Provide the [x, y] coordinate of the cell's center where the given text is located.  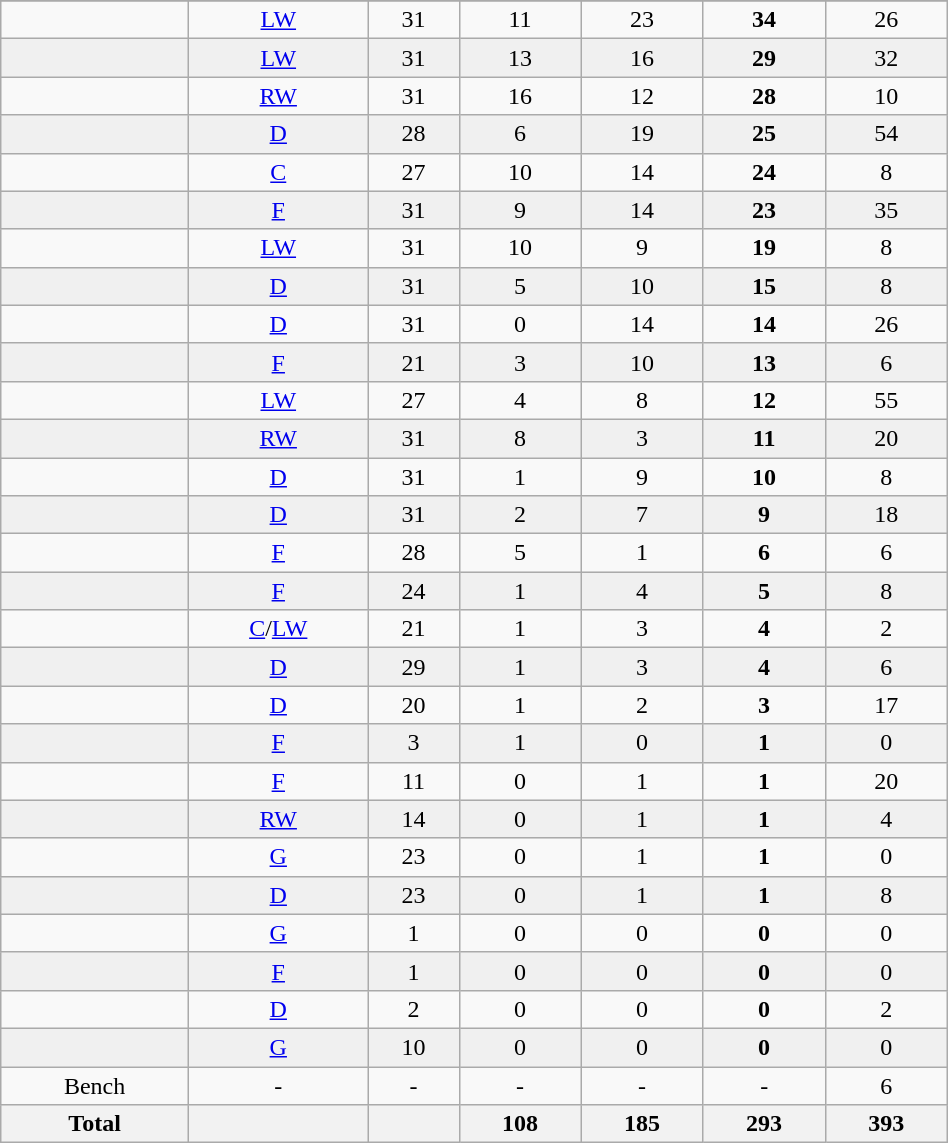
108 [520, 1124]
7 [642, 515]
17 [886, 705]
35 [886, 210]
185 [642, 1124]
Bench [95, 1085]
15 [764, 286]
C/LW [278, 629]
25 [764, 134]
34 [764, 20]
393 [886, 1124]
32 [886, 58]
Total [95, 1124]
18 [886, 515]
C [278, 172]
55 [886, 400]
54 [886, 134]
293 [764, 1124]
